Return (X, Y) of the center of cell containing provided text 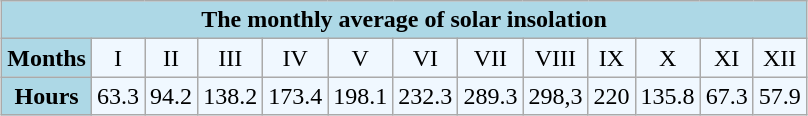
VIII (556, 58)
232.3 (426, 96)
138.2 (230, 96)
135.8 (668, 96)
198.1 (360, 96)
VI (426, 58)
Months (47, 58)
XII (780, 58)
289.3 (490, 96)
II (172, 58)
173.4 (296, 96)
I (118, 58)
298,3 (556, 96)
57.9 (780, 96)
V (360, 58)
94.2 (172, 96)
IV (296, 58)
The monthly average of solar insolation (404, 20)
63.3 (118, 96)
III (230, 58)
Hours (47, 96)
X (668, 58)
VII (490, 58)
67.3 (726, 96)
220 (612, 96)
XI (726, 58)
IX (612, 58)
